Pinpoint the cell where the given text exists, returning its [x, y] midpoint coordinate. 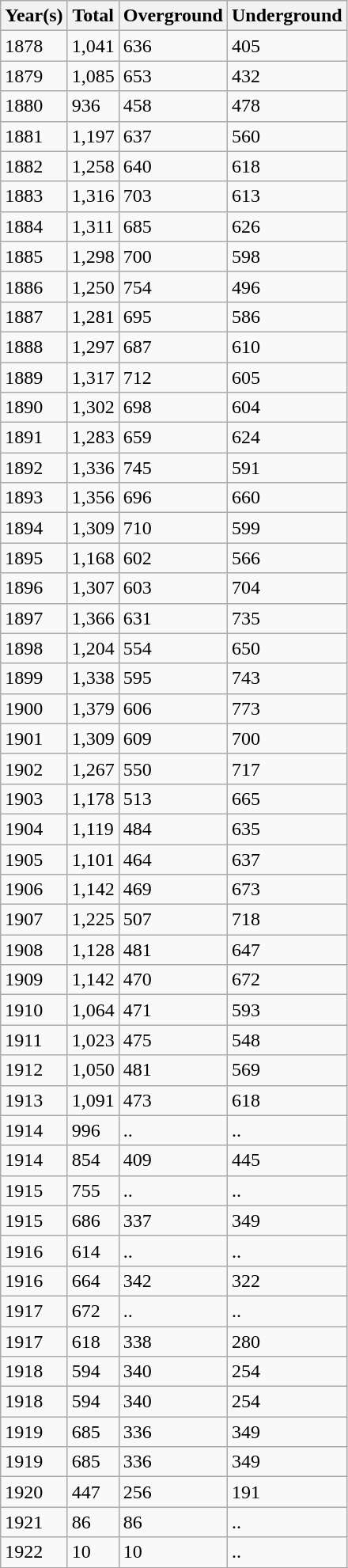
1883 [34, 196]
1885 [34, 256]
698 [172, 408]
1880 [34, 106]
445 [286, 1160]
1,064 [93, 1010]
1881 [34, 136]
704 [286, 588]
735 [286, 618]
1,267 [93, 769]
1894 [34, 528]
1913 [34, 1100]
560 [286, 136]
636 [172, 46]
613 [286, 196]
1891 [34, 438]
1908 [34, 950]
484 [172, 829]
478 [286, 106]
1893 [34, 498]
1897 [34, 618]
1,297 [93, 347]
473 [172, 1100]
686 [93, 1221]
653 [172, 76]
464 [172, 859]
1,250 [93, 287]
1,225 [93, 920]
1903 [34, 799]
1905 [34, 859]
664 [93, 1281]
338 [172, 1342]
1921 [34, 1522]
1888 [34, 347]
1,298 [93, 256]
554 [172, 648]
1909 [34, 980]
602 [172, 558]
1,316 [93, 196]
1896 [34, 588]
Year(s) [34, 16]
1,281 [93, 317]
1898 [34, 648]
1899 [34, 678]
569 [286, 1070]
854 [93, 1160]
1895 [34, 558]
717 [286, 769]
936 [93, 106]
593 [286, 1010]
1,317 [93, 378]
710 [172, 528]
1907 [34, 920]
1911 [34, 1040]
1,101 [93, 859]
712 [172, 378]
696 [172, 498]
1,258 [93, 166]
595 [172, 678]
1,283 [93, 438]
1884 [34, 226]
1889 [34, 378]
660 [286, 498]
659 [172, 438]
280 [286, 1342]
470 [172, 980]
1879 [34, 76]
665 [286, 799]
409 [172, 1160]
687 [172, 347]
586 [286, 317]
1,338 [93, 678]
1,356 [93, 498]
599 [286, 528]
447 [93, 1492]
1,204 [93, 648]
1,128 [93, 950]
337 [172, 1221]
475 [172, 1040]
469 [172, 890]
1,379 [93, 708]
1886 [34, 287]
513 [172, 799]
1878 [34, 46]
631 [172, 618]
609 [172, 738]
604 [286, 408]
640 [172, 166]
647 [286, 950]
745 [172, 468]
1912 [34, 1070]
1922 [34, 1552]
1,366 [93, 618]
1902 [34, 769]
496 [286, 287]
405 [286, 46]
635 [286, 829]
1,336 [93, 468]
1,197 [93, 136]
1,050 [93, 1070]
566 [286, 558]
996 [93, 1130]
1,023 [93, 1040]
322 [286, 1281]
Underground [286, 16]
591 [286, 468]
458 [172, 106]
256 [172, 1492]
1920 [34, 1492]
695 [172, 317]
755 [93, 1190]
614 [93, 1251]
626 [286, 226]
548 [286, 1040]
1900 [34, 708]
650 [286, 648]
1910 [34, 1010]
610 [286, 347]
1,178 [93, 799]
1,091 [93, 1100]
1,307 [93, 588]
1,041 [93, 46]
743 [286, 678]
598 [286, 256]
342 [172, 1281]
603 [172, 588]
1,311 [93, 226]
773 [286, 708]
507 [172, 920]
432 [286, 76]
1890 [34, 408]
624 [286, 438]
Total [93, 16]
605 [286, 378]
1892 [34, 468]
191 [286, 1492]
1901 [34, 738]
1,302 [93, 408]
718 [286, 920]
1887 [34, 317]
606 [172, 708]
1,168 [93, 558]
1,085 [93, 76]
673 [286, 890]
471 [172, 1010]
754 [172, 287]
1906 [34, 890]
703 [172, 196]
1904 [34, 829]
550 [172, 769]
1,119 [93, 829]
1882 [34, 166]
Overground [172, 16]
